Scan for the cell matching the given text and deliver its (X, Y) coordinate at center. 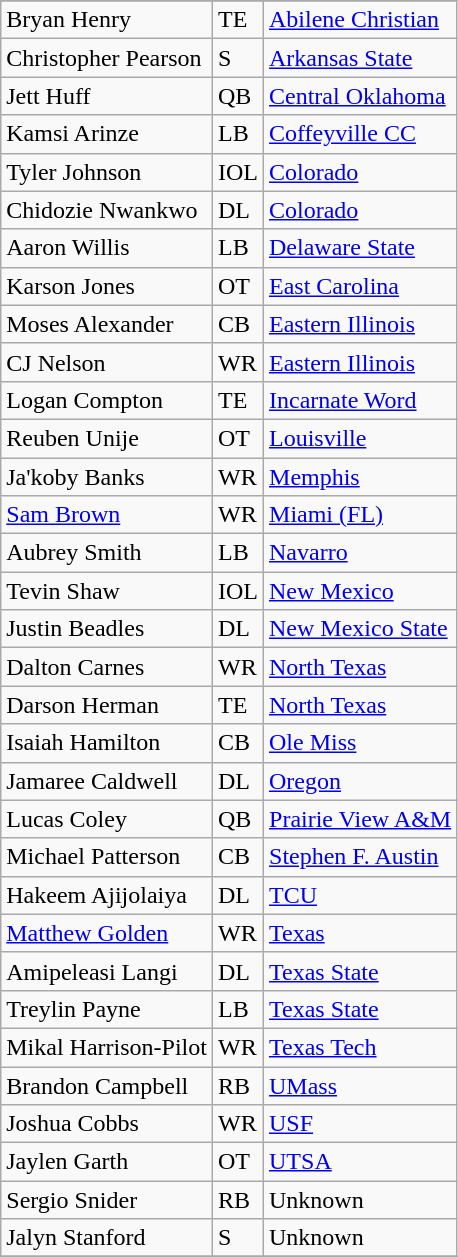
Jett Huff (107, 96)
Arkansas State (360, 58)
Moses Alexander (107, 324)
UMass (360, 1085)
Brandon Campbell (107, 1085)
USF (360, 1124)
Tevin Shaw (107, 591)
Aubrey Smith (107, 553)
New Mexico State (360, 629)
Bryan Henry (107, 20)
Logan Compton (107, 400)
Memphis (360, 477)
Sergio Snider (107, 1200)
Dalton Carnes (107, 667)
Miami (FL) (360, 515)
Oregon (360, 781)
Texas (360, 933)
Delaware State (360, 248)
Kamsi Arinze (107, 134)
Jamaree Caldwell (107, 781)
Aaron Willis (107, 248)
Lucas Coley (107, 819)
Abilene Christian (360, 20)
Sam Brown (107, 515)
Tyler Johnson (107, 172)
Treylin Payne (107, 1009)
Isaiah Hamilton (107, 743)
Texas Tech (360, 1047)
Jaylen Garth (107, 1162)
Darson Herman (107, 705)
CJ Nelson (107, 362)
Karson Jones (107, 286)
Louisville (360, 438)
Michael Patterson (107, 857)
Coffeyville CC (360, 134)
Joshua Cobbs (107, 1124)
Reuben Unije (107, 438)
Ja'koby Banks (107, 477)
Navarro (360, 553)
New Mexico (360, 591)
Prairie View A&M (360, 819)
TCU (360, 895)
Amipeleasi Langi (107, 971)
Justin Beadles (107, 629)
Jalyn Stanford (107, 1238)
Mikal Harrison-Pilot (107, 1047)
Christopher Pearson (107, 58)
UTSA (360, 1162)
Central Oklahoma (360, 96)
Hakeem Ajijolaiya (107, 895)
Chidozie Nwankwo (107, 210)
Matthew Golden (107, 933)
Stephen F. Austin (360, 857)
Incarnate Word (360, 400)
Ole Miss (360, 743)
East Carolina (360, 286)
